Output the [X, Y] coordinate of the center of the cell containing the given text.  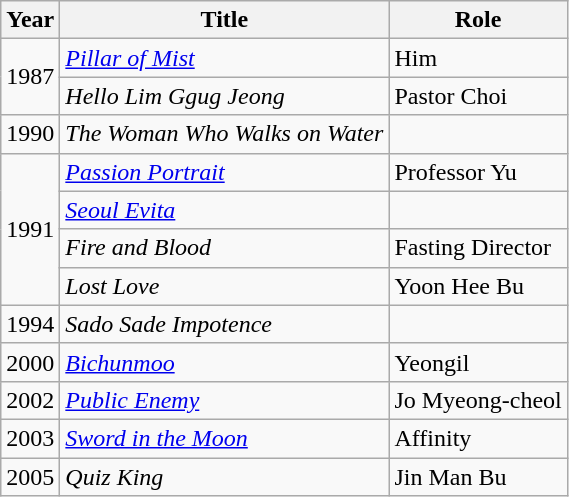
2000 [30, 362]
1990 [30, 134]
Fire and Blood [224, 248]
Sado Sade Impotence [224, 324]
1994 [30, 324]
Professor Yu [478, 172]
Year [30, 20]
2005 [30, 477]
Pillar of Mist [224, 58]
Affinity [478, 438]
Title [224, 20]
Jo Myeong-cheol [478, 400]
Yeongil [478, 362]
Bichunmoo [224, 362]
Public Enemy [224, 400]
Lost Love [224, 286]
Quiz King [224, 477]
The Woman Who Walks on Water [224, 134]
2003 [30, 438]
Jin Man Bu [478, 477]
Fasting Director [478, 248]
1991 [30, 229]
Sword in the Moon [224, 438]
Role [478, 20]
2002 [30, 400]
Pastor Choi [478, 96]
1987 [30, 77]
Passion Portrait [224, 172]
Yoon Hee Bu [478, 286]
Hello Lim Ggug Jeong [224, 96]
Seoul Evita [224, 210]
Him [478, 58]
